Pinpoint the cell where the given text exists, returning its [x, y] midpoint coordinate. 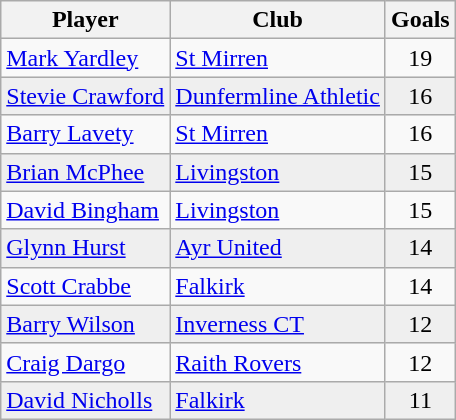
Club [278, 20]
Brian McPhee [86, 172]
Player [86, 20]
David Bingham [86, 210]
11 [420, 400]
Scott Crabbe [86, 286]
Inverness CT [278, 324]
Raith Rovers [278, 362]
David Nicholls [86, 400]
19 [420, 58]
Barry Lavety [86, 134]
Barry Wilson [86, 324]
Glynn Hurst [86, 248]
Goals [420, 20]
Mark Yardley [86, 58]
Stevie Crawford [86, 96]
Craig Dargo [86, 362]
Ayr United [278, 248]
Dunfermline Athletic [278, 96]
